Detect which cell encompasses the target text, then output its [x, y] center coordinate. 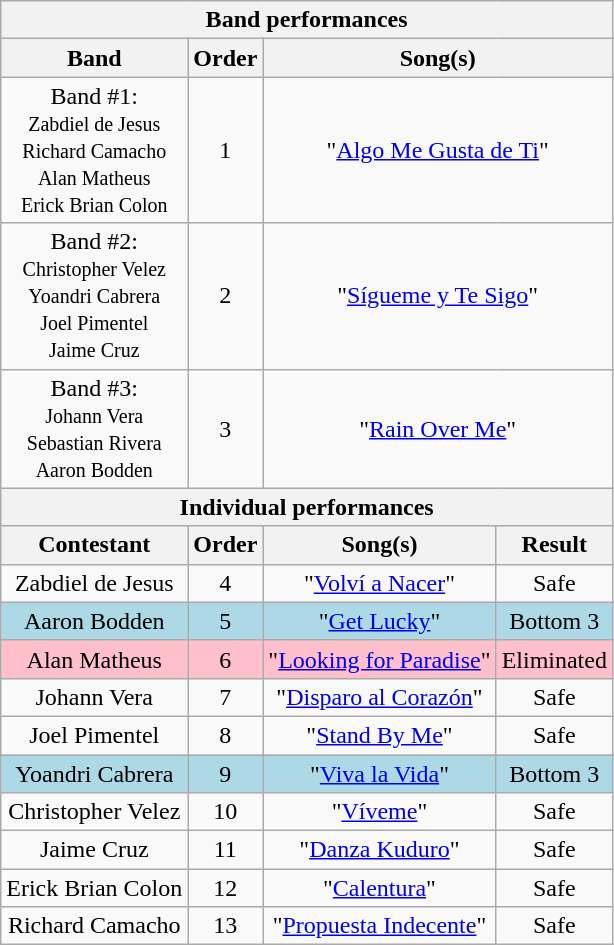
Yoandri Cabrera [94, 773]
"Disparo al Corazón" [380, 697]
"Víveme" [380, 812]
3 [226, 428]
Eliminated [554, 659]
Erick Brian Colon [94, 888]
"Sígueme y Te Sigo" [438, 296]
12 [226, 888]
Jaime Cruz [94, 850]
Band [94, 58]
"Danza Kuduro" [380, 850]
"Calentura" [380, 888]
6 [226, 659]
1 [226, 150]
"Volví a Nacer" [380, 583]
"Rain Over Me" [438, 428]
5 [226, 621]
8 [226, 735]
"Propuesta Indecente" [380, 926]
Zabdiel de Jesus [94, 583]
Band #3:Johann VeraSebastian RiveraAaron Bodden [94, 428]
7 [226, 697]
Contestant [94, 545]
"Looking for Paradise" [380, 659]
Johann Vera [94, 697]
Band #2:Christopher VelezYoandri CabreraJoel PimentelJaime Cruz [94, 296]
Alan Matheus [94, 659]
4 [226, 583]
Band #1:Zabdiel de JesusRichard CamachoAlan MatheusErick Brian Colon [94, 150]
9 [226, 773]
11 [226, 850]
Individual performances [307, 507]
Result [554, 545]
Christopher Velez [94, 812]
10 [226, 812]
Joel Pimentel [94, 735]
2 [226, 296]
Richard Camacho [94, 926]
"Stand By Me" [380, 735]
Band performances [307, 20]
"Viva la Vida" [380, 773]
Aaron Bodden [94, 621]
"Algo Me Gusta de Ti" [438, 150]
13 [226, 926]
"Get Lucky" [380, 621]
